From the cell containing the given text, extract its center point as [X, Y] coordinate. 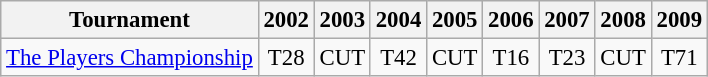
2004 [398, 20]
The Players Championship [130, 58]
2005 [455, 20]
T42 [398, 58]
T28 [286, 58]
2006 [511, 20]
2007 [567, 20]
T16 [511, 58]
Tournament [130, 20]
2009 [679, 20]
T23 [567, 58]
2002 [286, 20]
T71 [679, 58]
2008 [623, 20]
2003 [342, 20]
